Detect which cell encompasses the target text, then output its (x, y) center coordinate. 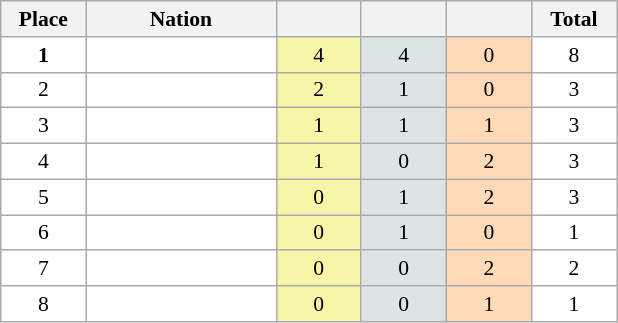
Total (574, 19)
Nation (181, 19)
5 (44, 197)
7 (44, 269)
Place (44, 19)
6 (44, 233)
